From the cell containing the given text, extract its center point as (x, y) coordinate. 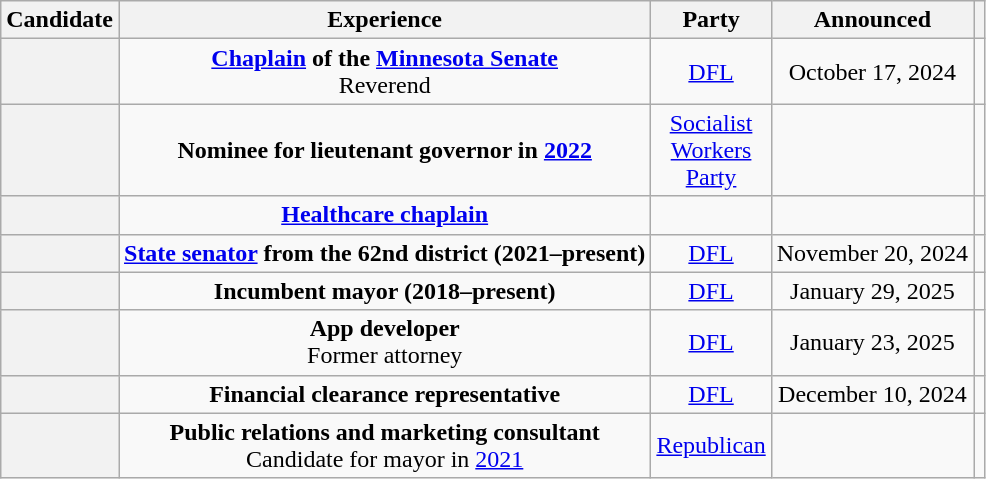
Republican (711, 446)
January 29, 2025 (872, 291)
Candidate (60, 20)
Socialist Workers Party (711, 150)
Chaplain of the Minnesota SenateReverend (384, 72)
January 23, 2025 (872, 342)
State senator from the 62nd district (2021–present) (384, 253)
Financial clearance representative (384, 394)
Healthcare chaplain (384, 215)
Nominee for lieutenant governor in 2022 (384, 150)
Public relations and marketing consultantCandidate for mayor in 2021 (384, 446)
October 17, 2024 (872, 72)
App developerFormer attorney (384, 342)
November 20, 2024 (872, 253)
Announced (872, 20)
December 10, 2024 (872, 394)
Incumbent mayor (2018–present) (384, 291)
Experience (384, 20)
Party (711, 20)
